Provide the [X, Y] coordinate of the cell's center where the given text is located.  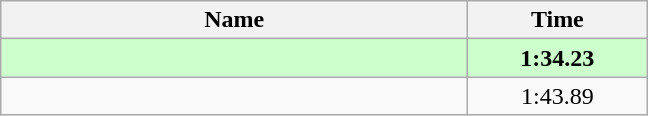
Time [558, 20]
1:43.89 [558, 96]
Name [234, 20]
1:34.23 [558, 58]
